Determine the (x, y) coordinate at the center of the cell enclosing the given text.  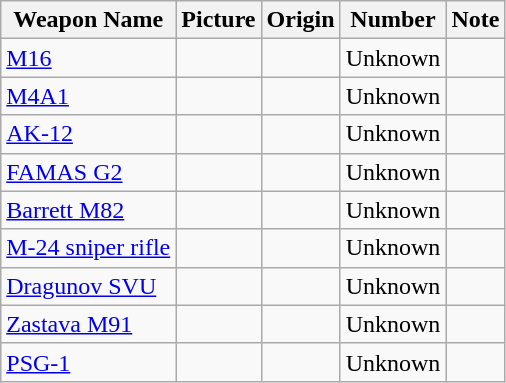
Number (393, 20)
Zastava M91 (88, 324)
Note (476, 20)
AK-12 (88, 134)
Barrett M82 (88, 210)
M16 (88, 58)
PSG-1 (88, 362)
M-24 sniper rifle (88, 248)
M4A1 (88, 96)
FAMAS G2 (88, 172)
Picture (218, 20)
Weapon Name (88, 20)
Origin (300, 20)
Dragunov SVU (88, 286)
